Determine the (X, Y) coordinate at the center of the cell enclosing the given text.  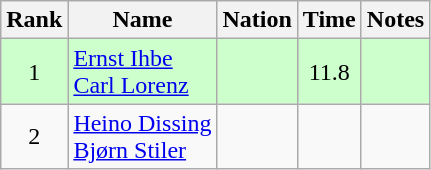
Ernst IhbeCarl Lorenz (142, 72)
Heino DissingBjørn Stiler (142, 136)
2 (34, 136)
Nation (257, 20)
Notes (395, 20)
Rank (34, 20)
Name (142, 20)
1 (34, 72)
11.8 (329, 72)
Time (329, 20)
